Determine the (x, y) coordinate at the center of the cell enclosing the given text.  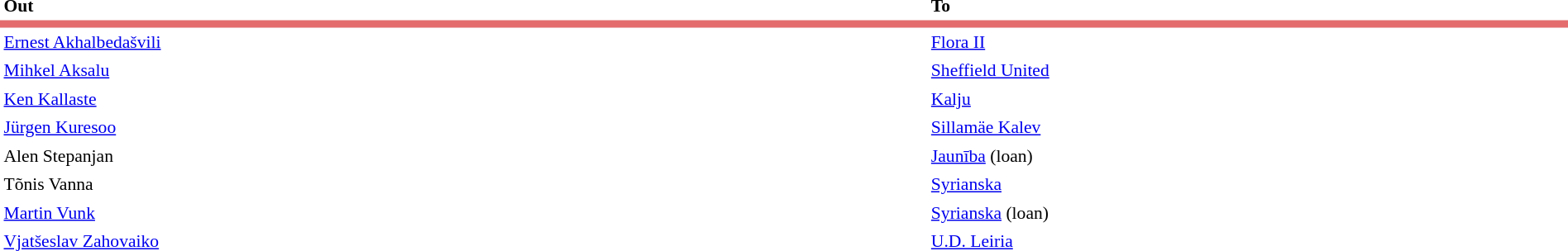
Tõnis Vanna (463, 184)
Jaunība (loan) (1236, 156)
Sheffield United (1236, 70)
Flora II (1236, 42)
Martin Vunk (463, 212)
Syrianska (loan) (1236, 212)
Jürgen Kuresoo (463, 127)
Ken Kallaste (463, 98)
Syrianska (1236, 184)
Alen Stepanjan (463, 156)
Mihkel Aksalu (463, 70)
Ernest Akhalbedašvili (463, 42)
Kalju (1236, 98)
Sillamäe Kalev (1236, 127)
